For the text-containing cell, return its midpoint in (X, Y) coordinate format. 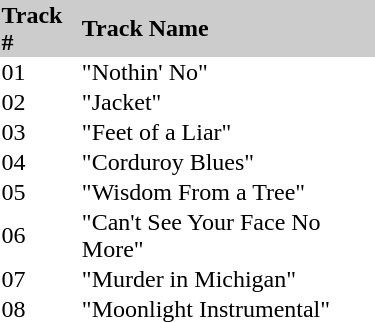
04 (40, 162)
"Jacket" (228, 102)
"Can't See Your Face No More" (228, 236)
01 (40, 72)
"Feet of a Liar" (228, 132)
"Murder in Michigan" (228, 279)
05 (40, 192)
07 (40, 279)
03 (40, 132)
02 (40, 102)
"Nothin' No" (228, 72)
06 (40, 236)
Track # (40, 28)
Track Name (228, 28)
"Wisdom From a Tree" (228, 192)
"Corduroy Blues" (228, 162)
